Locate the cell with the specified text and output its [X, Y] center coordinate. 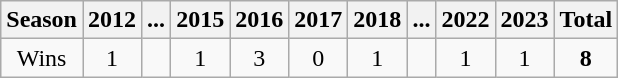
Total [586, 20]
0 [318, 58]
2016 [260, 20]
2017 [318, 20]
2015 [200, 20]
Season [42, 20]
2022 [466, 20]
2018 [378, 20]
2012 [112, 20]
3 [260, 58]
2023 [524, 20]
Wins [42, 58]
8 [586, 58]
